Detect which cell encompasses the target text, then output its [x, y] center coordinate. 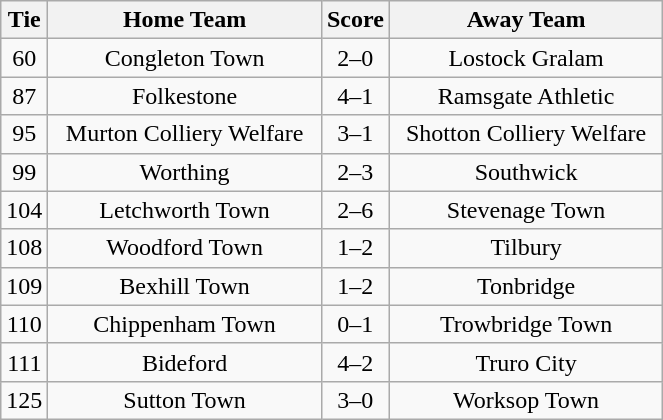
Worthing [185, 172]
Tie [24, 20]
Worksop Town [526, 400]
Truro City [526, 362]
Stevenage Town [526, 210]
Shotton Colliery Welfare [526, 134]
Tonbridge [526, 286]
Sutton Town [185, 400]
60 [24, 58]
Murton Colliery Welfare [185, 134]
Ramsgate Athletic [526, 96]
3–0 [355, 400]
Home Team [185, 20]
Letchworth Town [185, 210]
125 [24, 400]
3–1 [355, 134]
99 [24, 172]
Score [355, 20]
Away Team [526, 20]
Tilbury [526, 248]
108 [24, 248]
Bexhill Town [185, 286]
Trowbridge Town [526, 324]
87 [24, 96]
4–1 [355, 96]
110 [24, 324]
2–0 [355, 58]
2–6 [355, 210]
104 [24, 210]
Congleton Town [185, 58]
Lostock Gralam [526, 58]
4–2 [355, 362]
Southwick [526, 172]
Bideford [185, 362]
95 [24, 134]
Woodford Town [185, 248]
109 [24, 286]
Chippenham Town [185, 324]
111 [24, 362]
Folkestone [185, 96]
2–3 [355, 172]
0–1 [355, 324]
